Scan for the cell matching the given text and deliver its [x, y] coordinate at center. 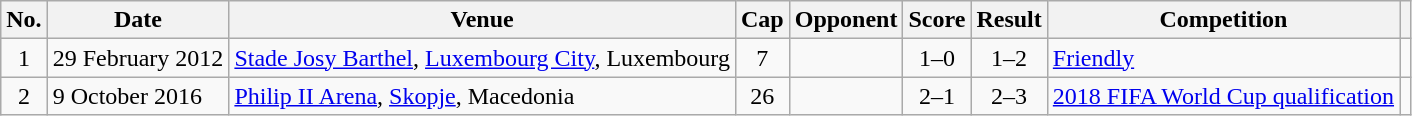
7 [762, 58]
Competition [1223, 20]
Opponent [846, 20]
29 February 2012 [138, 58]
1 [24, 58]
Philip II Arena, Skopje, Macedonia [482, 96]
Result [1009, 20]
Cap [762, 20]
2–3 [1009, 96]
2–1 [937, 96]
Score [937, 20]
2018 FIFA World Cup qualification [1223, 96]
26 [762, 96]
Date [138, 20]
Friendly [1223, 58]
Venue [482, 20]
No. [24, 20]
1–0 [937, 58]
9 October 2016 [138, 96]
Stade Josy Barthel, Luxembourg City, Luxembourg [482, 58]
2 [24, 96]
1–2 [1009, 58]
